Return the (X, Y) coordinate for the center point of the cell that contains the specified text.  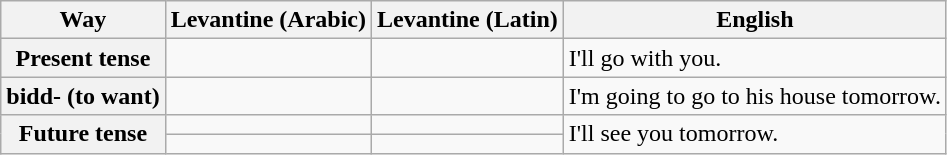
bidd- (to want) (83, 96)
English (754, 20)
I'll go with you. (754, 58)
Levantine (Arabic) (268, 20)
Present tense (83, 58)
I'll see you tomorrow. (754, 134)
Levantine (Latin) (468, 20)
I'm going to go to his house tomorrow. (754, 96)
Way (83, 20)
Future tense (83, 134)
